From the cell containing the given text, extract its center point as [X, Y] coordinate. 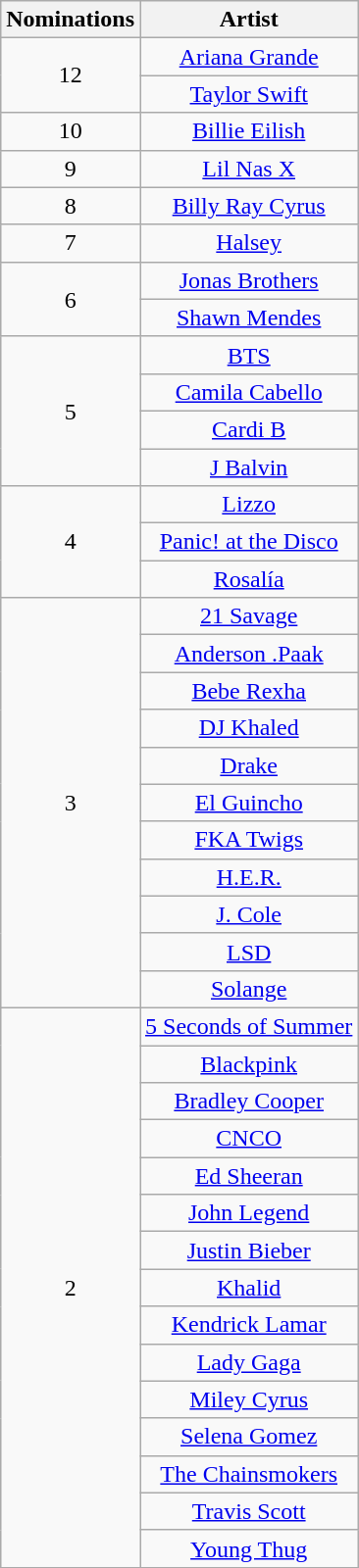
John Legend [248, 1213]
9 [71, 169]
Billie Eilish [248, 131]
J. Cole [248, 914]
Panic! at the Disco [248, 542]
Blackpink [248, 1063]
2 [71, 1288]
Solange [248, 989]
Khalid [248, 1288]
Ariana Grande [248, 57]
Selena Gomez [248, 1437]
LSD [248, 952]
Bradley Cooper [248, 1102]
8 [71, 206]
Rosalía [248, 579]
Lizzo [248, 505]
Young Thug [248, 1548]
7 [71, 243]
The Chainsmokers [248, 1474]
5 Seconds of Summer [248, 1026]
Shawn Mendes [248, 318]
3 [71, 804]
CNCO [248, 1139]
Jonas Brothers [248, 280]
Ed Sheeran [248, 1176]
4 [71, 542]
12 [71, 75]
DJ Khaled [248, 728]
Lil Nas X [248, 169]
Cardi B [248, 429]
Anderson .Paak [248, 654]
Taylor Swift [248, 94]
El Guincho [248, 803]
Kendrick Lamar [248, 1325]
BTS [248, 355]
J Balvin [248, 467]
Billy Ray Cyrus [248, 206]
10 [71, 131]
H.E.R. [248, 877]
Miley Cyrus [248, 1399]
FKA Twigs [248, 840]
Halsey [248, 243]
Travis Scott [248, 1511]
Camila Cabello [248, 392]
Nominations [71, 20]
Justin Bieber [248, 1250]
21 Savage [248, 616]
Lady Gaga [248, 1362]
Artist [248, 20]
Bebe Rexha [248, 691]
Drake [248, 765]
5 [71, 411]
6 [71, 299]
